Return the [x, y] coordinate for the center point of the cell that contains the specified text.  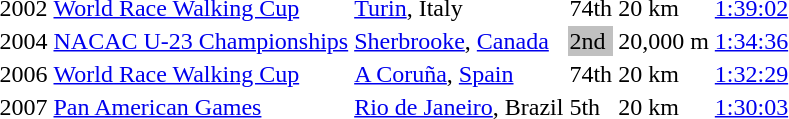
World Race Walking Cup [201, 74]
2nd [591, 41]
20,000 m [664, 41]
1:34:36 [751, 41]
20 km [664, 74]
NACAC U-23 Championships [201, 41]
A Coruña, Spain [459, 74]
1:32:29 [751, 74]
74th [591, 74]
Sherbrooke, Canada [459, 41]
